Extract the [x, y] coordinate from the center of the cell holding the provided text.  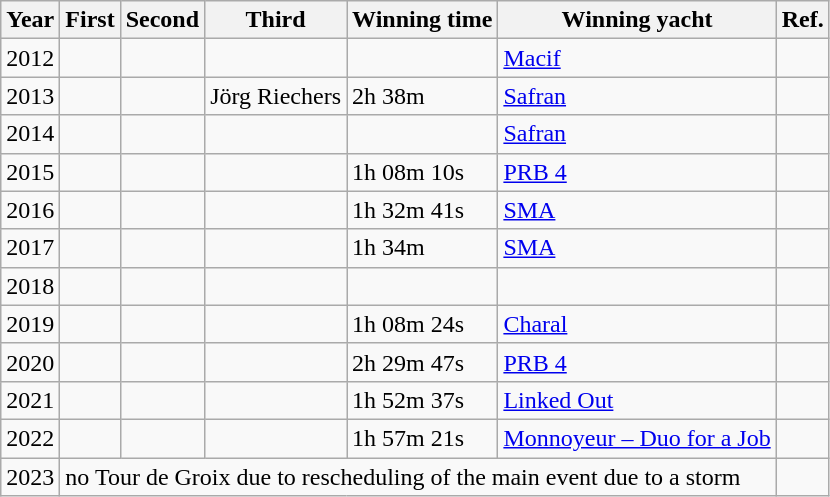
2014 [30, 134]
First [90, 20]
Winning yacht [637, 20]
2023 [30, 477]
2013 [30, 96]
Second [162, 20]
1h 34m [422, 248]
1h 08m 10s [422, 172]
1h 32m 41s [422, 210]
2018 [30, 286]
Winning time [422, 20]
Macif [637, 58]
2022 [30, 438]
2012 [30, 58]
2019 [30, 324]
Year [30, 20]
1h 52m 37s [422, 400]
2016 [30, 210]
no Tour de Groix due to rescheduling of the main event due to a storm [418, 477]
Linked Out [637, 400]
Monnoyeur – Duo for a Job [637, 438]
2h 29m 47s [422, 362]
Ref. [802, 20]
Charal [637, 324]
Third [276, 20]
2017 [30, 248]
2015 [30, 172]
1h 57m 21s [422, 438]
Jörg Riechers [276, 96]
2021 [30, 400]
2h 38m [422, 96]
1h 08m 24s [422, 324]
2020 [30, 362]
